Provide the [x, y] coordinate of the cell's center where the given text is located.  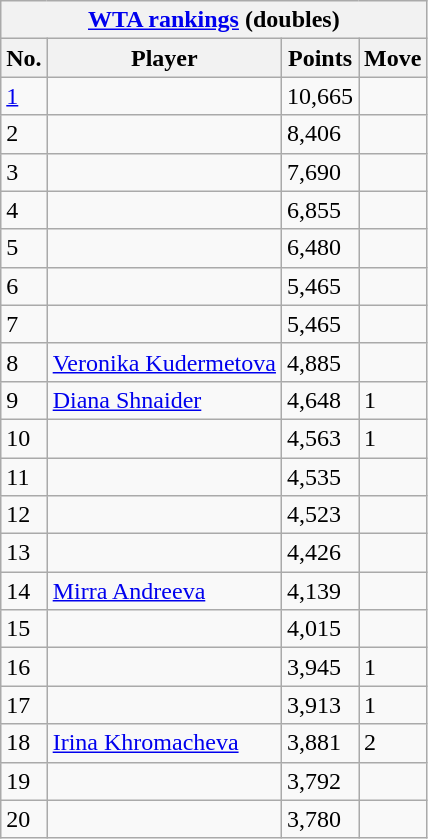
6,480 [320, 248]
18 [24, 743]
15 [24, 629]
WTA rankings (doubles) [214, 20]
5 [24, 248]
10,665 [320, 96]
4,426 [320, 553]
4 [24, 210]
4,885 [320, 362]
12 [24, 515]
4,648 [320, 400]
3,913 [320, 705]
Points [320, 58]
Mirra Andreeva [164, 591]
14 [24, 591]
3 [24, 172]
3,780 [320, 819]
6,855 [320, 210]
3,881 [320, 743]
9 [24, 400]
7 [24, 324]
4,015 [320, 629]
11 [24, 477]
7,690 [320, 172]
16 [24, 667]
No. [24, 58]
8,406 [320, 134]
8 [24, 362]
10 [24, 438]
Player [164, 58]
4,563 [320, 438]
17 [24, 705]
19 [24, 781]
Diana Shnaider [164, 400]
Move [393, 58]
4,139 [320, 591]
4,535 [320, 477]
Irina Khromacheva [164, 743]
3,945 [320, 667]
Veronika Kudermetova [164, 362]
20 [24, 819]
6 [24, 286]
3,792 [320, 781]
13 [24, 553]
4,523 [320, 515]
